Identify which cell holds the provided text, then report its (X, Y) central coordinate. 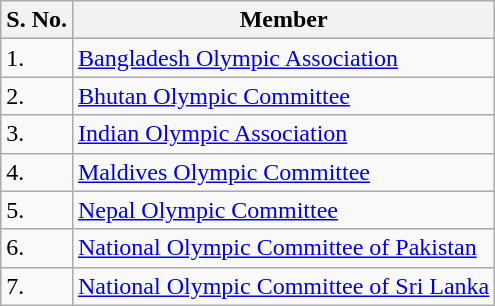
S. No. (37, 20)
5. (37, 210)
4. (37, 172)
6. (37, 248)
Bhutan Olympic Committee (283, 96)
1. (37, 58)
Maldives Olympic Committee (283, 172)
3. (37, 134)
Indian Olympic Association (283, 134)
Nepal Olympic Committee (283, 210)
National Olympic Committee of Sri Lanka (283, 286)
National Olympic Committee of Pakistan (283, 248)
Member (283, 20)
7. (37, 286)
Bangladesh Olympic Association (283, 58)
2. (37, 96)
